Pinpoint the cell where the given text exists, returning its (x, y) midpoint coordinate. 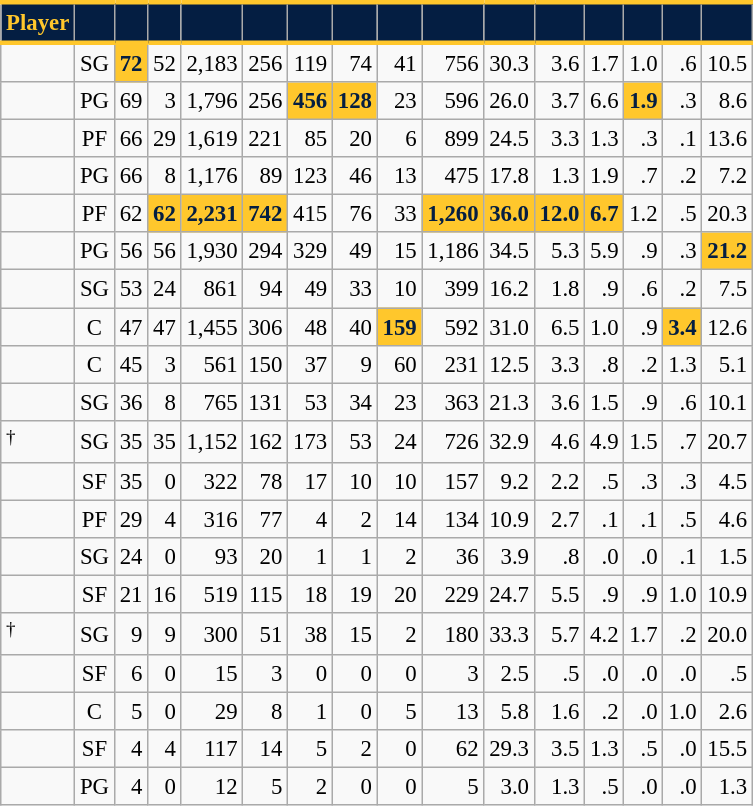
1,260 (453, 214)
162 (266, 441)
19 (354, 594)
40 (354, 327)
13.6 (727, 139)
6.7 (604, 214)
2.6 (727, 712)
180 (453, 634)
Player (38, 22)
17.8 (509, 176)
726 (453, 441)
415 (310, 214)
4.5 (727, 482)
20.7 (727, 441)
72 (130, 62)
10.1 (727, 402)
12.0 (559, 214)
76 (354, 214)
41 (400, 62)
157 (453, 482)
31.0 (509, 327)
1,455 (212, 327)
1,930 (212, 251)
12.5 (509, 364)
756 (453, 62)
399 (453, 289)
294 (266, 251)
34.5 (509, 251)
36.0 (509, 214)
1,152 (212, 441)
3.7 (559, 101)
8.6 (727, 101)
2,231 (212, 214)
30.3 (509, 62)
300 (212, 634)
3.9 (509, 557)
74 (354, 62)
5.7 (559, 634)
150 (266, 364)
69 (130, 101)
475 (453, 176)
24.5 (509, 139)
173 (310, 441)
93 (212, 557)
24.7 (509, 594)
33.3 (509, 634)
456 (310, 101)
306 (266, 327)
229 (453, 594)
1.6 (559, 712)
4.9 (604, 441)
15.5 (727, 749)
592 (453, 327)
134 (453, 519)
2.7 (559, 519)
1,619 (212, 139)
32.9 (509, 441)
4.2 (604, 634)
34 (354, 402)
38 (310, 634)
7.5 (727, 289)
77 (266, 519)
561 (212, 364)
363 (453, 402)
596 (453, 101)
12 (212, 787)
861 (212, 289)
12.6 (727, 327)
5.5 (559, 594)
16.2 (509, 289)
16 (164, 594)
231 (453, 364)
51 (266, 634)
78 (266, 482)
316 (212, 519)
45 (130, 364)
221 (266, 139)
18 (310, 594)
5.9 (604, 251)
1,176 (212, 176)
6.5 (559, 327)
5.3 (559, 251)
10.5 (727, 62)
21.3 (509, 402)
742 (266, 214)
3.0 (509, 787)
52 (164, 62)
21.2 (727, 251)
765 (212, 402)
1,796 (212, 101)
119 (310, 62)
9.2 (509, 482)
21 (130, 594)
46 (354, 176)
3.5 (559, 749)
48 (310, 327)
159 (400, 327)
115 (266, 594)
5.8 (509, 712)
20.3 (727, 214)
7.2 (727, 176)
85 (310, 139)
519 (212, 594)
6.6 (604, 101)
60 (400, 364)
329 (310, 251)
128 (354, 101)
89 (266, 176)
322 (212, 482)
2.5 (509, 674)
3.4 (682, 327)
1.8 (559, 289)
1,186 (453, 251)
20.0 (727, 634)
899 (453, 139)
123 (310, 176)
2,183 (212, 62)
94 (266, 289)
1.2 (644, 214)
17 (310, 482)
29.3 (509, 749)
37 (310, 364)
5.1 (727, 364)
2.2 (559, 482)
26.0 (509, 101)
131 (266, 402)
117 (212, 749)
